Provide the [x, y] coordinate of the cell's center where the given text is located.  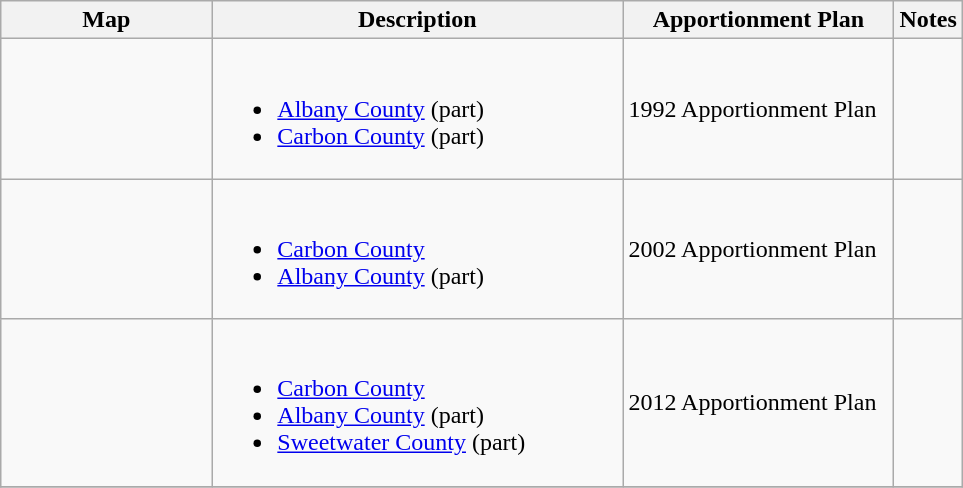
Carbon CountyAlbany County (part) [418, 249]
Apportionment Plan [758, 20]
2002 Apportionment Plan [758, 249]
1992 Apportionment Plan [758, 109]
Map [106, 20]
Notes [928, 20]
2012 Apportionment Plan [758, 402]
Albany County (part)Carbon County (part) [418, 109]
Carbon CountyAlbany County (part)Sweetwater County (part) [418, 402]
Description [418, 20]
